For the text-containing cell, return its midpoint in [x, y] coordinate format. 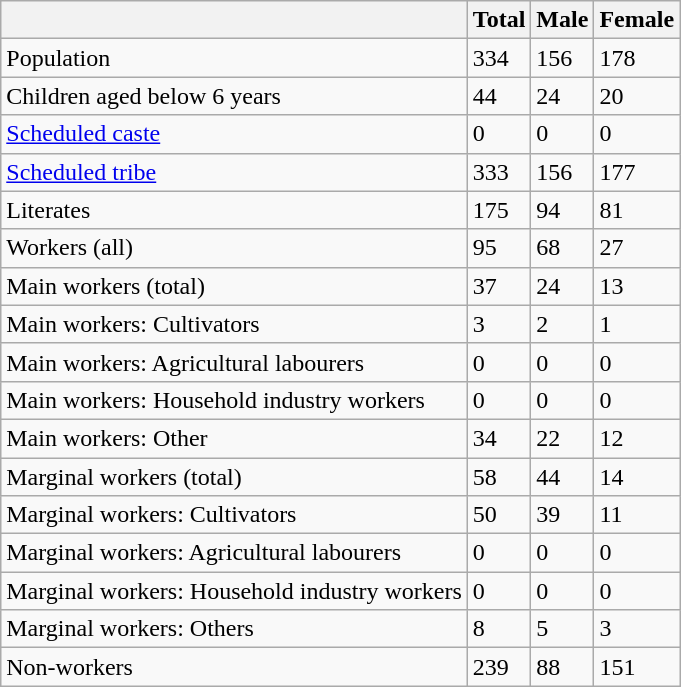
175 [499, 210]
94 [562, 210]
151 [637, 667]
333 [499, 172]
334 [499, 58]
88 [562, 667]
39 [562, 515]
Children aged below 6 years [234, 96]
81 [637, 210]
95 [499, 248]
Marginal workers: Cultivators [234, 515]
Female [637, 20]
37 [499, 286]
22 [562, 438]
68 [562, 248]
239 [499, 667]
20 [637, 96]
Scheduled caste [234, 134]
14 [637, 477]
Workers (all) [234, 248]
1 [637, 324]
Marginal workers: Others [234, 629]
Main workers: Household industry workers [234, 400]
8 [499, 629]
Scheduled tribe [234, 172]
Marginal workers: Household industry workers [234, 591]
Main workers: Cultivators [234, 324]
Total [499, 20]
11 [637, 515]
Literates [234, 210]
177 [637, 172]
12 [637, 438]
178 [637, 58]
58 [499, 477]
Marginal workers: Agricultural labourers [234, 553]
34 [499, 438]
Main workers: Agricultural labourers [234, 362]
Main workers (total) [234, 286]
Marginal workers (total) [234, 477]
Male [562, 20]
13 [637, 286]
27 [637, 248]
50 [499, 515]
2 [562, 324]
Population [234, 58]
Non-workers [234, 667]
Main workers: Other [234, 438]
5 [562, 629]
